Capture the cell that displays the provided text and extract its [X, Y] central coordinate. 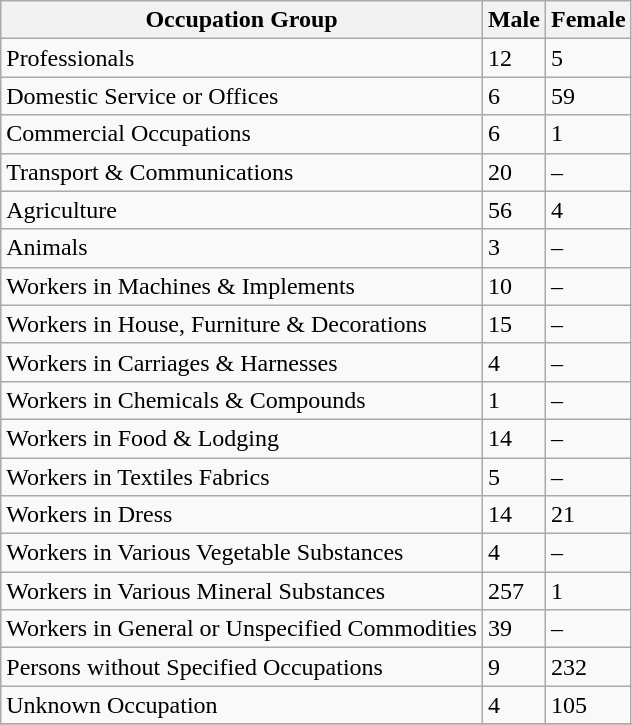
Persons without Specified Occupations [242, 667]
20 [514, 172]
Agriculture [242, 210]
59 [588, 96]
Male [514, 20]
Workers in Various Mineral Substances [242, 591]
Professionals [242, 58]
Transport & Communications [242, 172]
Workers in Various Vegetable Substances [242, 553]
21 [588, 515]
Workers in Dress [242, 515]
Workers in Chemicals & Compounds [242, 400]
9 [514, 667]
Workers in Machines & Implements [242, 286]
105 [588, 705]
Workers in House, Furniture & Decorations [242, 324]
15 [514, 324]
Workers in General or Unspecified Commodities [242, 629]
Unknown Occupation [242, 705]
Commercial Occupations [242, 134]
39 [514, 629]
3 [514, 248]
12 [514, 58]
56 [514, 210]
Workers in Carriages & Harnesses [242, 362]
Occupation Group [242, 20]
Female [588, 20]
232 [588, 667]
10 [514, 286]
Workers in Textiles Fabrics [242, 477]
257 [514, 591]
Animals [242, 248]
Domestic Service or Offices [242, 96]
Workers in Food & Lodging [242, 438]
